Search for the cell housing the specified text and yield its (X, Y) center coordinate. 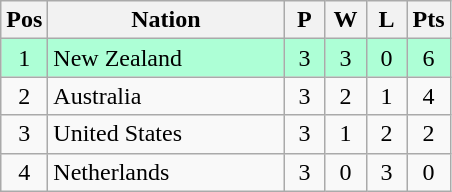
Netherlands (166, 172)
United States (166, 134)
W (346, 20)
New Zealand (166, 58)
Nation (166, 20)
6 (428, 58)
Pos (24, 20)
Pts (428, 20)
Australia (166, 96)
P (304, 20)
L (386, 20)
